Pinpoint the cell where the given text exists, returning its [x, y] midpoint coordinate. 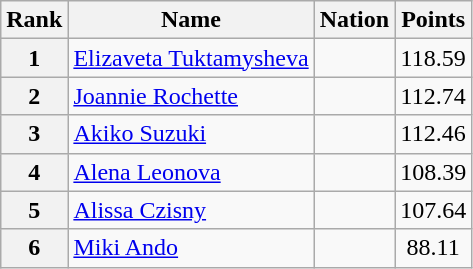
108.39 [434, 172]
112.74 [434, 96]
88.11 [434, 248]
Miki Ando [191, 248]
Joannie Rochette [191, 96]
2 [34, 96]
Akiko Suzuki [191, 134]
118.59 [434, 58]
Points [434, 20]
6 [34, 248]
Name [191, 20]
3 [34, 134]
1 [34, 58]
Alena Leonova [191, 172]
Alissa Czisny [191, 210]
Rank [34, 20]
107.64 [434, 210]
112.46 [434, 134]
Nation [354, 20]
4 [34, 172]
Elizaveta Tuktamysheva [191, 58]
5 [34, 210]
